Extract the (X, Y) coordinate from the center of the cell holding the provided text.  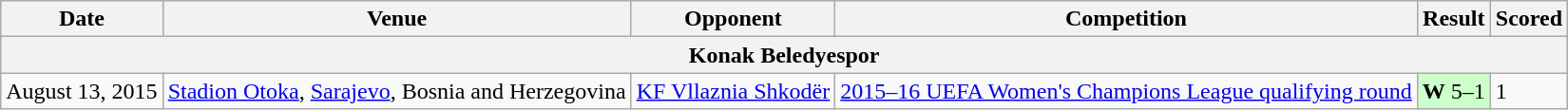
2015–16 UEFA Women's Champions League qualifying round (1127, 91)
Opponent (734, 19)
Date (82, 19)
Venue (397, 19)
Scored (1528, 19)
Result (1454, 19)
1 (1528, 91)
KF Vllaznia Shkodër (734, 91)
Competition (1127, 19)
Konak Beledyespor (785, 55)
Stadion Otoka, Sarajevo, Bosnia and Herzegovina (397, 91)
W 5–1 (1454, 91)
August 13, 2015 (82, 91)
